Search for the cell housing the specified text and yield its [x, y] center coordinate. 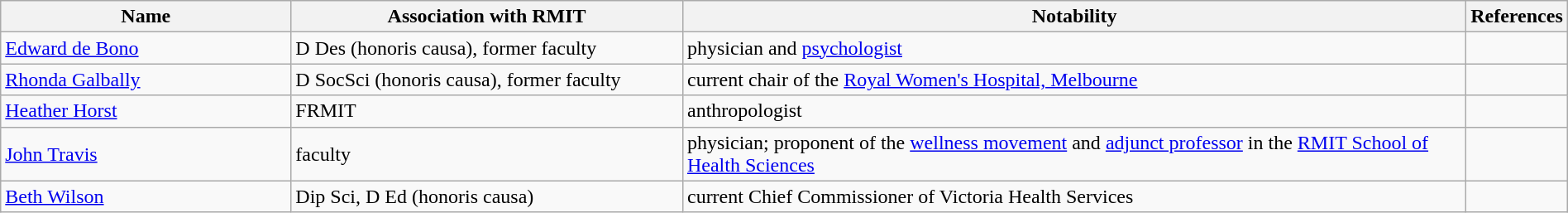
current Chief Commissioner of Victoria Health Services [1073, 196]
Edward de Bono [146, 48]
Dip Sci, D Ed (honoris causa) [487, 196]
Rhonda Galbally [146, 80]
anthropologist [1073, 111]
Name [146, 17]
physician and psychologist [1073, 48]
FRMIT [487, 111]
References [1517, 17]
Heather Horst [146, 111]
D Des (honoris causa), former faculty [487, 48]
current chair of the Royal Women's Hospital, Melbourne [1073, 80]
faculty [487, 154]
physician; proponent of the wellness movement and adjunct professor in the RMIT School of Health Sciences [1073, 154]
John Travis [146, 154]
D SocSci (honoris causa), former faculty [487, 80]
Notability [1073, 17]
Beth Wilson [146, 196]
Association with RMIT [487, 17]
